Locate the cell with the specified text and output its (x, y) center coordinate. 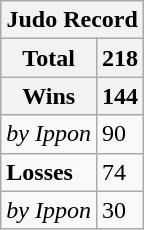
Total (49, 58)
Wins (49, 96)
218 (120, 58)
144 (120, 96)
Judo Record (72, 20)
30 (120, 210)
Losses (49, 172)
90 (120, 134)
74 (120, 172)
